Pinpoint the cell where the given text exists, returning its [X, Y] midpoint coordinate. 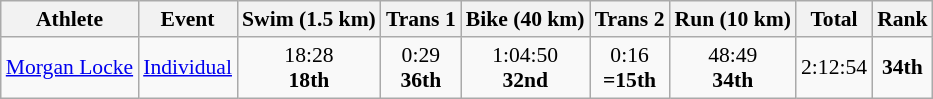
0:2936th [421, 68]
Total [834, 19]
1:04:5032nd [526, 68]
18:2818th [309, 68]
0:16=15th [630, 68]
Individual [188, 68]
Rank [902, 19]
Athlete [70, 19]
34th [902, 68]
48:4934th [733, 68]
2:12:54 [834, 68]
Trans 1 [421, 19]
Morgan Locke [70, 68]
Bike (40 km) [526, 19]
Swim (1.5 km) [309, 19]
Run (10 km) [733, 19]
Event [188, 19]
Trans 2 [630, 19]
